Detect which cell encompasses the target text, then output its (X, Y) center coordinate. 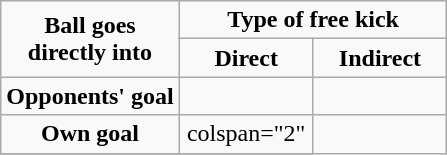
Indirect (380, 58)
Ball goes directly into (90, 39)
Own goal (90, 134)
colspan="2" (246, 134)
Opponents' goal (90, 96)
Direct (246, 58)
Type of free kick (313, 20)
